From the cell containing the given text, extract its center point as (X, Y) coordinate. 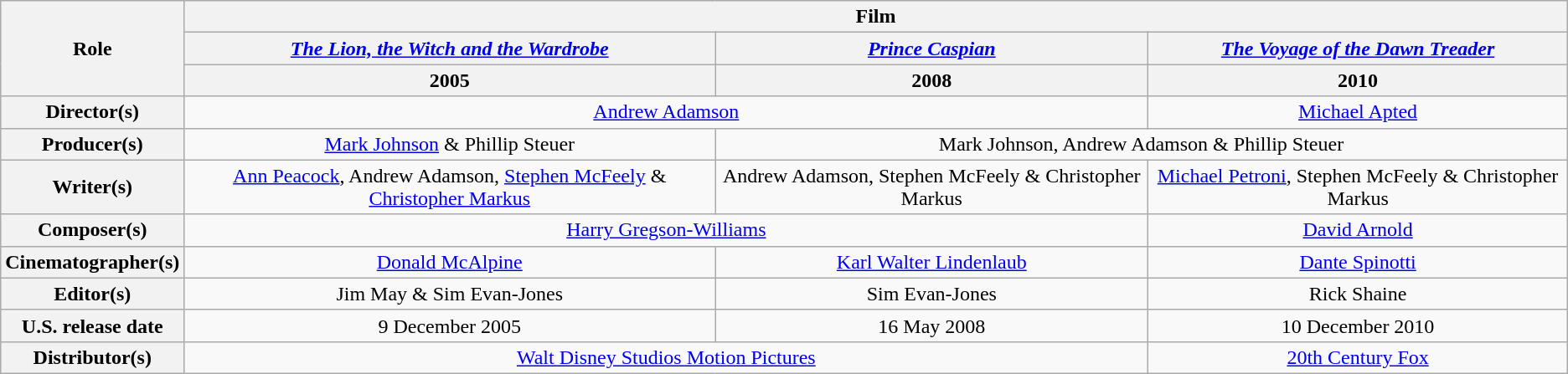
Producer(s) (92, 144)
Writer(s) (92, 187)
Michael Apted (1358, 112)
Distributor(s) (92, 357)
Mark Johnson, Andrew Adamson & Phillip Steuer (1142, 144)
9 December 2005 (450, 325)
Editor(s) (92, 294)
16 May 2008 (931, 325)
Donald McAlpine (450, 262)
Role (92, 49)
Andrew Adamson (667, 112)
Walt Disney Studios Motion Pictures (667, 357)
Mark Johnson & Phillip Steuer (450, 144)
Director(s) (92, 112)
Cinematographer(s) (92, 262)
Ann Peacock, Andrew Adamson, Stephen McFeely & Christopher Markus (450, 187)
Harry Gregson-Williams (667, 230)
David Arnold (1358, 230)
Composer(s) (92, 230)
Karl Walter Lindenlaub (931, 262)
2010 (1358, 80)
Rick Shaine (1358, 294)
20th Century Fox (1358, 357)
The Lion, the Witch and the Wardrobe (450, 49)
2005 (450, 80)
Film (876, 17)
10 December 2010 (1358, 325)
Prince Caspian (931, 49)
2008 (931, 80)
Dante Spinotti (1358, 262)
Jim May & Sim Evan-Jones (450, 294)
U.S. release date (92, 325)
Andrew Adamson, Stephen McFeely & Christopher Markus (931, 187)
Sim Evan-Jones (931, 294)
The Voyage of the Dawn Treader (1358, 49)
Michael Petroni, Stephen McFeely & Christopher Markus (1358, 187)
